Capture the cell that displays the provided text and extract its (X, Y) central coordinate. 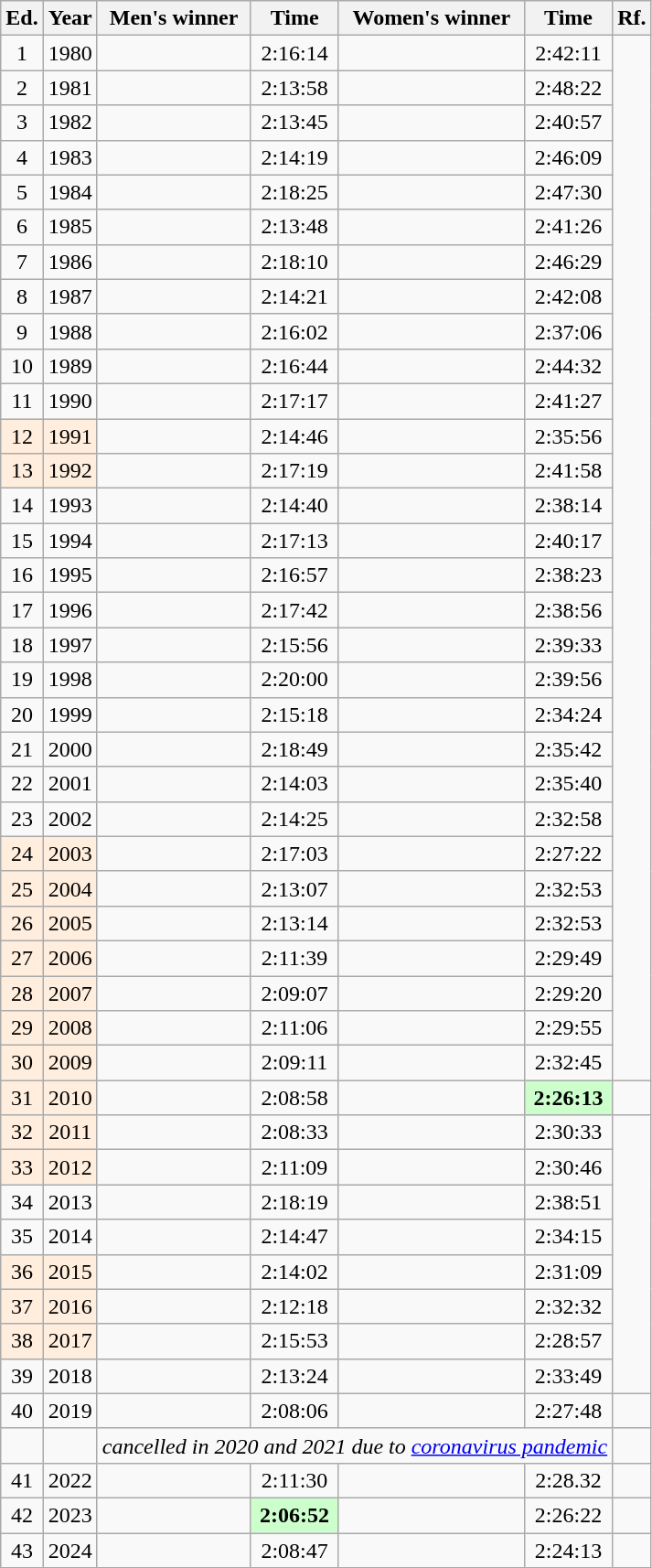
2006 (69, 958)
2014 (69, 1237)
2:30:46 (568, 1167)
35 (22, 1237)
2:41:26 (568, 227)
2001 (69, 784)
2:32:32 (568, 1306)
2:46:29 (568, 262)
2013 (69, 1202)
2:38:56 (568, 610)
1982 (69, 123)
2:12:18 (294, 1306)
1986 (69, 262)
2:47:30 (568, 192)
1987 (69, 296)
2:34:24 (568, 714)
2019 (69, 1411)
29 (22, 1028)
Ed. (22, 18)
2003 (69, 854)
2009 (69, 1063)
2:17:42 (294, 610)
1985 (69, 227)
2004 (69, 888)
2016 (69, 1306)
2:14:03 (294, 784)
31 (22, 1098)
11 (22, 401)
19 (22, 680)
Men's winner (174, 18)
1983 (69, 157)
2018 (69, 1376)
2:39:56 (568, 680)
2:08:06 (294, 1411)
2:27:22 (568, 854)
2005 (69, 923)
2008 (69, 1028)
2:11:06 (294, 1028)
33 (22, 1167)
cancelled in 2020 and 2021 due to coronavirus pandemic (355, 1445)
2011 (69, 1133)
2015 (69, 1272)
2:29:49 (568, 958)
38 (22, 1341)
2:15:56 (294, 645)
2:29:20 (568, 993)
41 (22, 1480)
14 (22, 506)
2:13:24 (294, 1376)
2:35:42 (568, 749)
2022 (69, 1480)
1989 (69, 366)
2:13:58 (294, 88)
9 (22, 331)
2:48:22 (568, 88)
2:28:57 (568, 1341)
20 (22, 714)
6 (22, 227)
2:40:57 (568, 123)
2:13:14 (294, 923)
2:30:33 (568, 1133)
2023 (69, 1515)
2:37:06 (568, 331)
2:32:45 (568, 1063)
2:34:15 (568, 1237)
2:41:58 (568, 471)
18 (22, 645)
2:33:49 (568, 1376)
2:13:07 (294, 888)
25 (22, 888)
1992 (69, 471)
2:38:51 (568, 1202)
2024 (69, 1551)
26 (22, 923)
2:16:44 (294, 366)
2:29:55 (568, 1028)
2:09:11 (294, 1063)
23 (22, 819)
1994 (69, 541)
3 (22, 123)
37 (22, 1306)
2:41:27 (568, 401)
16 (22, 575)
2:14:40 (294, 506)
2:28.32 (568, 1480)
36 (22, 1272)
2:17:03 (294, 854)
2:26:22 (568, 1515)
2:40:17 (568, 541)
2:14:46 (294, 436)
8 (22, 296)
2:11:30 (294, 1480)
17 (22, 610)
2:17:13 (294, 541)
2:24:13 (568, 1551)
1984 (69, 192)
1988 (69, 331)
2:14:19 (294, 157)
1997 (69, 645)
2:16:02 (294, 331)
2:31:09 (568, 1272)
12 (22, 436)
10 (22, 366)
1995 (69, 575)
2:44:32 (568, 366)
2012 (69, 1167)
22 (22, 784)
2010 (69, 1098)
2:18:49 (294, 749)
2:14:02 (294, 1272)
2:18:25 (294, 192)
2:16:14 (294, 53)
2:35:56 (568, 436)
2:14:21 (294, 296)
2:13:48 (294, 227)
2:06:52 (294, 1515)
2002 (69, 819)
Year (69, 18)
1981 (69, 88)
2017 (69, 1341)
2:46:09 (568, 157)
2:11:39 (294, 958)
2 (22, 88)
2:15:18 (294, 714)
2:18:10 (294, 262)
40 (22, 1411)
2:39:33 (568, 645)
2:13:45 (294, 123)
13 (22, 471)
21 (22, 749)
2:17:17 (294, 401)
1980 (69, 53)
1998 (69, 680)
28 (22, 993)
1999 (69, 714)
2:20:00 (294, 680)
2:16:57 (294, 575)
15 (22, 541)
2:38:23 (568, 575)
1993 (69, 506)
2:11:09 (294, 1167)
2:09:07 (294, 993)
43 (22, 1551)
2:35:40 (568, 784)
2:27:48 (568, 1411)
2:08:47 (294, 1551)
42 (22, 1515)
34 (22, 1202)
2:26:13 (568, 1098)
Women's winner (432, 18)
5 (22, 192)
2:42:11 (568, 53)
2:08:33 (294, 1133)
1 (22, 53)
2007 (69, 993)
1991 (69, 436)
30 (22, 1063)
32 (22, 1133)
2:14:47 (294, 1237)
7 (22, 262)
2:18:19 (294, 1202)
2:08:58 (294, 1098)
24 (22, 854)
27 (22, 958)
2:32:58 (568, 819)
2000 (69, 749)
1990 (69, 401)
1996 (69, 610)
2:42:08 (568, 296)
Rf. (632, 18)
2:14:25 (294, 819)
2:17:19 (294, 471)
2:38:14 (568, 506)
39 (22, 1376)
4 (22, 157)
2:15:53 (294, 1341)
